Determine the (x, y) coordinate at the center of the cell enclosing the given text.  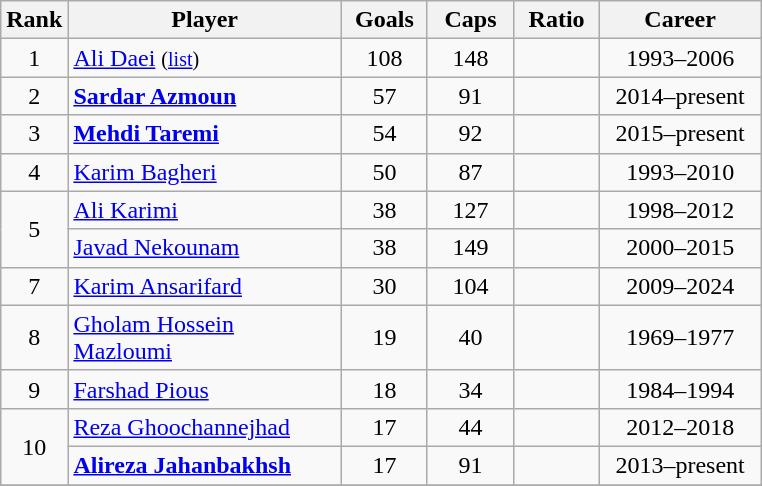
1993–2010 (680, 172)
Gholam Hossein Mazloumi (205, 338)
Career (680, 20)
Ratio (557, 20)
4 (34, 172)
Caps (470, 20)
Javad Nekounam (205, 248)
92 (470, 134)
1 (34, 58)
57 (384, 96)
9 (34, 389)
Mehdi Taremi (205, 134)
2000–2015 (680, 248)
44 (470, 427)
Karim Ansarifard (205, 286)
Karim Bagheri (205, 172)
2014–present (680, 96)
7 (34, 286)
Player (205, 20)
Alireza Jahanbakhsh (205, 465)
5 (34, 229)
2012–2018 (680, 427)
2013–present (680, 465)
2009–2024 (680, 286)
Rank (34, 20)
18 (384, 389)
148 (470, 58)
3 (34, 134)
1969–1977 (680, 338)
Sardar Azmoun (205, 96)
19 (384, 338)
127 (470, 210)
Farshad Pious (205, 389)
2 (34, 96)
34 (470, 389)
108 (384, 58)
149 (470, 248)
50 (384, 172)
87 (470, 172)
2015–present (680, 134)
1998–2012 (680, 210)
54 (384, 134)
Reza Ghoochannejhad (205, 427)
104 (470, 286)
40 (470, 338)
Ali Daei (list) (205, 58)
8 (34, 338)
1993–2006 (680, 58)
10 (34, 446)
30 (384, 286)
Ali Karimi (205, 210)
1984–1994 (680, 389)
Goals (384, 20)
